From the cell containing the given text, extract its center point as [X, Y] coordinate. 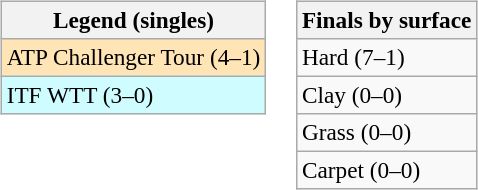
Hard (7–1) [387, 57]
Carpet (0–0) [387, 171]
Clay (0–0) [387, 95]
ATP Challenger Tour (4–1) [133, 57]
ITF WTT (3–0) [133, 95]
Legend (singles) [133, 20]
Grass (0–0) [387, 133]
Finals by surface [387, 20]
